Determine the [X, Y] coordinate at the center of the cell enclosing the given text.  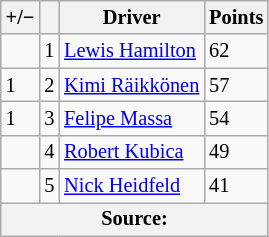
3 [49, 118]
Nick Heidfeld [132, 186]
Driver [132, 17]
41 [236, 186]
Kimi Räikkönen [132, 85]
2 [49, 85]
Robert Kubica [132, 152]
57 [236, 85]
62 [236, 51]
4 [49, 152]
Felipe Massa [132, 118]
54 [236, 118]
Source: [135, 219]
Points [236, 17]
Lewis Hamilton [132, 51]
5 [49, 186]
49 [236, 152]
+/− [20, 17]
